Detect which cell encompasses the target text, then output its (x, y) center coordinate. 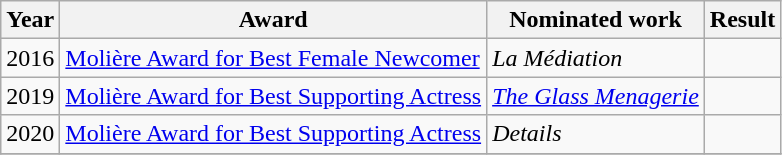
2020 (30, 134)
Award (274, 20)
2019 (30, 96)
Result (742, 20)
Details (596, 134)
2016 (30, 58)
Molière Award for Best Female Newcomer (274, 58)
The Glass Menagerie (596, 96)
La Médiation (596, 58)
Year (30, 20)
Nominated work (596, 20)
